For the text-containing cell, return its midpoint in (x, y) coordinate format. 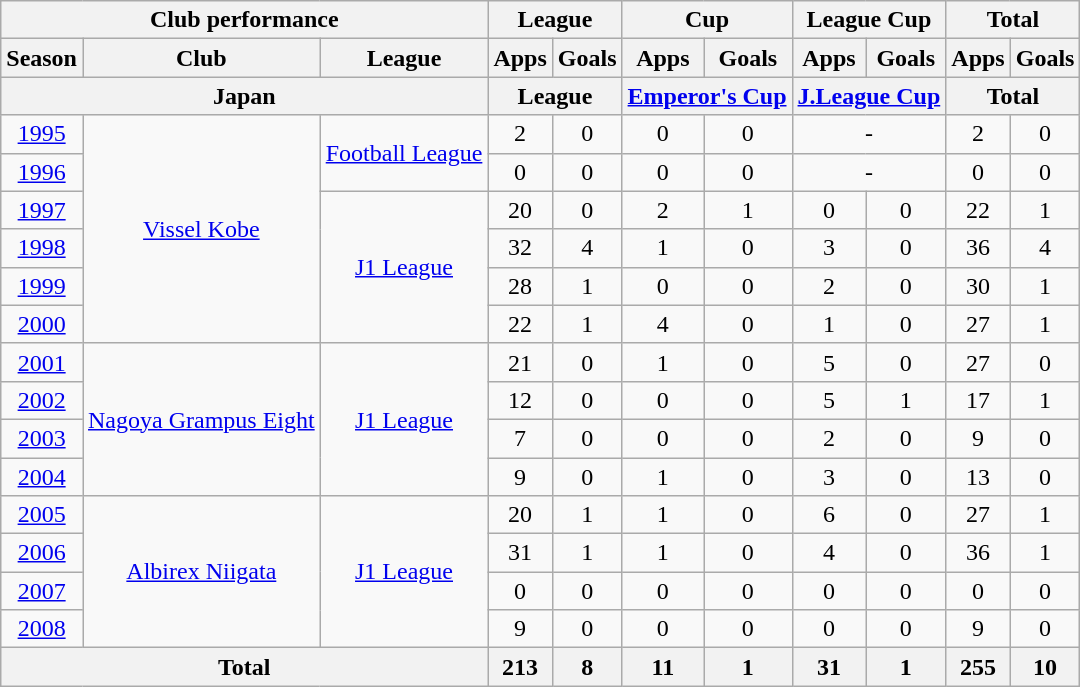
2007 (42, 591)
28 (520, 286)
213 (520, 667)
League Cup (869, 20)
1995 (42, 134)
12 (520, 400)
Season (42, 58)
Cup (707, 20)
10 (1045, 667)
2006 (42, 553)
Japan (244, 96)
Nagoya Grampus Eight (201, 419)
1999 (42, 286)
1997 (42, 210)
8 (587, 667)
17 (978, 400)
21 (520, 362)
2008 (42, 629)
2000 (42, 324)
7 (520, 438)
2005 (42, 515)
2001 (42, 362)
Club (201, 58)
Vissel Kobe (201, 229)
Emperor's Cup (707, 96)
2003 (42, 438)
2002 (42, 400)
6 (829, 515)
Football League (404, 153)
Club performance (244, 20)
J.League Cup (869, 96)
255 (978, 667)
32 (520, 248)
13 (978, 477)
2004 (42, 477)
1998 (42, 248)
1996 (42, 172)
11 (663, 667)
Albirex Niigata (201, 572)
30 (978, 286)
